Detect which cell encompasses the target text, then output its (x, y) center coordinate. 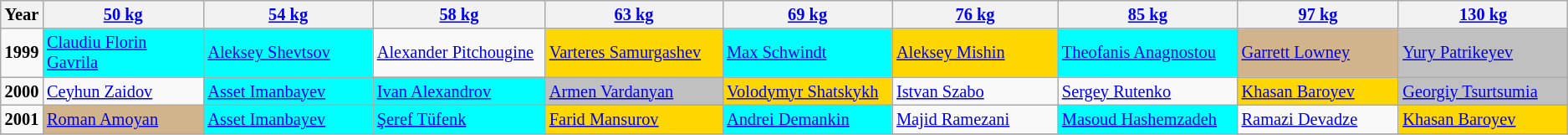
Varteres Samurgashev (634, 53)
1999 (22, 53)
58 kg (459, 14)
Theofanis Anagnostou (1147, 53)
97 kg (1318, 14)
Volodymyr Shatskykh (808, 91)
Aleksey Shevtsov (288, 53)
Ivan Alexandrov (459, 91)
2001 (22, 119)
Claudiu Florin Gavrila (123, 53)
130 kg (1483, 14)
Masoud Hashemzadeh (1147, 119)
Yury Patrikeyev (1483, 53)
Ramazi Devadze (1318, 119)
50 kg (123, 14)
Sergey Rutenko (1147, 91)
Majid Ramezani (975, 119)
85 kg (1147, 14)
Andrei Demankin (808, 119)
Year (22, 14)
Şeref Tüfenk (459, 119)
Aleksey Mishin (975, 53)
Georgiy Tsurtsumia (1483, 91)
Roman Amoyan (123, 119)
Farid Mansurov (634, 119)
54 kg (288, 14)
69 kg (808, 14)
Ceyhun Zaidov (123, 91)
2000 (22, 91)
Armen Vardanyan (634, 91)
Garrett Lowney (1318, 53)
Istvan Szabo (975, 91)
63 kg (634, 14)
Alexander Pitchougine (459, 53)
Max Schwindt (808, 53)
76 kg (975, 14)
